Identify which cell holds the provided text, then report its [X, Y] central coordinate. 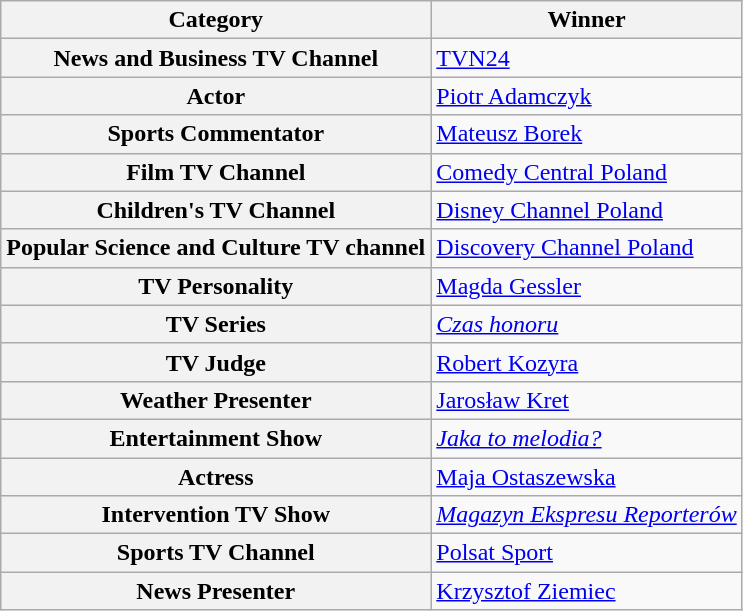
Entertainment Show [216, 438]
Weather Presenter [216, 400]
Sports TV Channel [216, 553]
Winner [586, 20]
Discovery Channel Poland [586, 248]
Popular Science and Culture TV channel [216, 248]
Robert Kozyra [586, 362]
Category [216, 20]
Disney Channel Poland [586, 210]
Maja Ostaszewska [586, 477]
Film TV Channel [216, 172]
Czas honoru [586, 324]
Sports Commentator [216, 134]
Actor [216, 96]
Comedy Central Poland [586, 172]
News and Business TV Channel [216, 58]
Actress [216, 477]
TVN24 [586, 58]
Piotr Adamczyk [586, 96]
Intervention TV Show [216, 515]
TV Judge [216, 362]
Krzysztof Ziemiec [586, 591]
Jaka to melodia? [586, 438]
Mateusz Borek [586, 134]
Polsat Sport [586, 553]
Magazyn Ekspresu Reporterów [586, 515]
Jarosław Kret [586, 400]
News Presenter [216, 591]
TV Personality [216, 286]
TV Series [216, 324]
Children's TV Channel [216, 210]
Magda Gessler [586, 286]
